Determine the [x, y] coordinate at the center of the cell enclosing the given text.  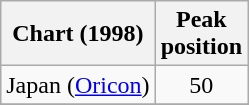
Chart (1998) [78, 34]
50 [201, 85]
Peak position [201, 34]
Japan (Oricon) [78, 85]
